Output the [X, Y] coordinate of the center of the cell containing the given text.  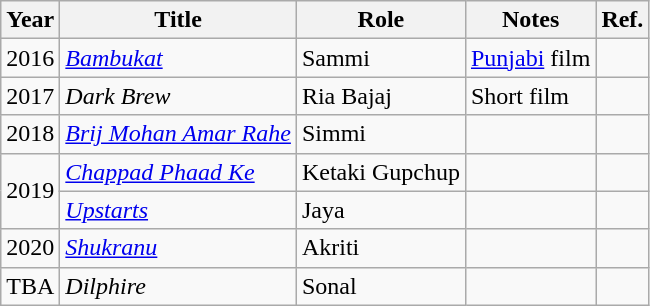
Upstarts [178, 210]
TBA [30, 286]
Jaya [380, 210]
2017 [30, 96]
Sammi [380, 58]
Ketaki Gupchup [380, 172]
2018 [30, 134]
Ref. [622, 20]
Year [30, 20]
Simmi [380, 134]
2020 [30, 248]
Title [178, 20]
Brij Mohan Amar Rahe [178, 134]
Dilphire [178, 286]
Role [380, 20]
Notes [530, 20]
2016 [30, 58]
Sonal [380, 286]
Bambukat [178, 58]
Shukranu [178, 248]
Dark Brew [178, 96]
Chappad Phaad Ke [178, 172]
Punjabi film [530, 58]
2019 [30, 191]
Akriti [380, 248]
Short film [530, 96]
Ria Bajaj [380, 96]
